From the cell containing the given text, extract its center point as [X, Y] coordinate. 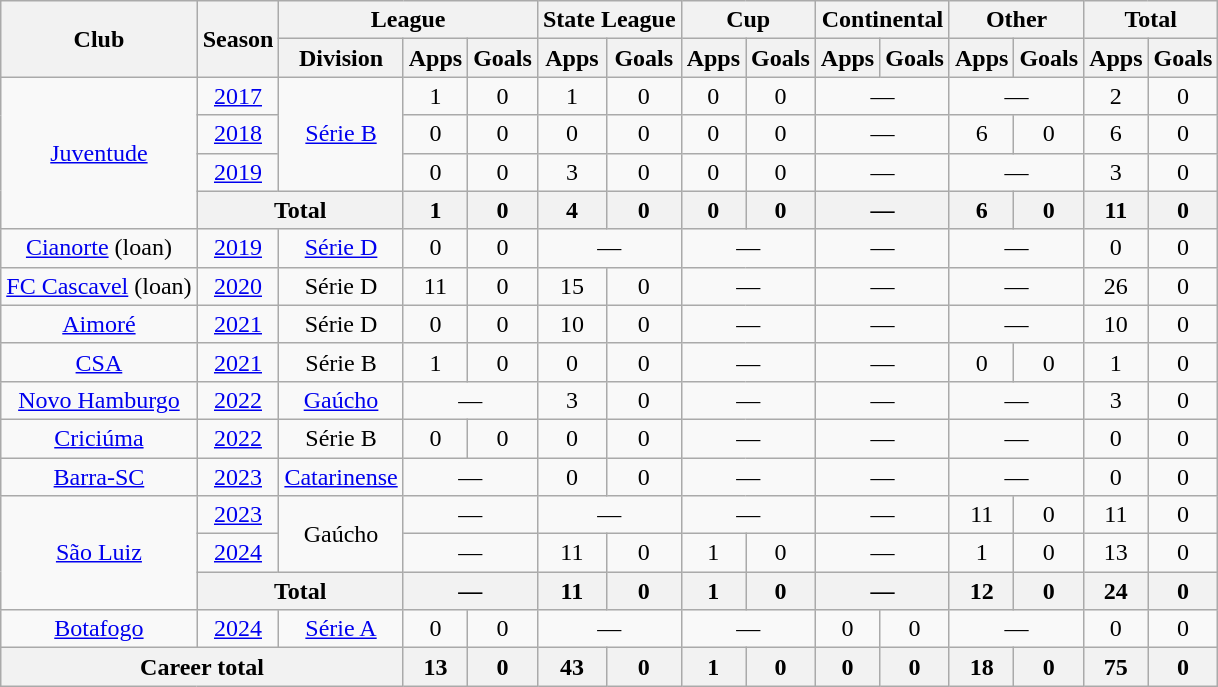
Season [238, 39]
18 [981, 667]
26 [1116, 286]
2020 [238, 286]
Continental [882, 20]
Barra-SC [99, 477]
Aimoré [99, 324]
São Luiz [99, 553]
League [408, 20]
Botafogo [99, 629]
Other [1016, 20]
75 [1116, 667]
12 [981, 591]
State League [609, 20]
2018 [238, 134]
2017 [238, 96]
2 [1116, 96]
Club [99, 39]
4 [572, 210]
43 [572, 667]
15 [572, 286]
CSA [99, 362]
Career total [202, 667]
Novo Hamburgo [99, 400]
Juventude [99, 153]
24 [1116, 591]
Cianorte (loan) [99, 248]
Division [341, 58]
Catarinense [341, 477]
FC Cascavel (loan) [99, 286]
Criciúma [99, 438]
Cup [748, 20]
Série A [341, 629]
